Output the (X, Y) coordinate of the center of the cell containing the given text.  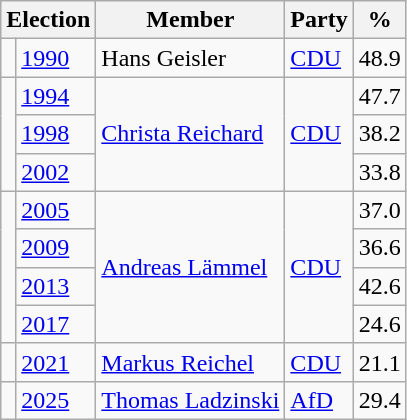
Party (319, 20)
36.6 (380, 248)
37.0 (380, 210)
Andreas Lämmel (190, 267)
Hans Geisler (190, 58)
29.4 (380, 400)
24.6 (380, 324)
AfD (319, 400)
1990 (56, 58)
47.7 (380, 96)
1998 (56, 134)
42.6 (380, 286)
Markus Reichel (190, 362)
2017 (56, 324)
38.2 (380, 134)
Member (190, 20)
2025 (56, 400)
2002 (56, 172)
2009 (56, 248)
48.9 (380, 58)
1994 (56, 96)
33.8 (380, 172)
21.1 (380, 362)
2005 (56, 210)
Thomas Ladzinski (190, 400)
Election (48, 20)
% (380, 20)
Christa Reichard (190, 134)
2013 (56, 286)
2021 (56, 362)
